Provide the [X, Y] coordinate of the cell's center where the given text is located.  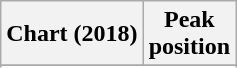
Peakposition [189, 34]
Chart (2018) [72, 34]
